Extract the [x, y] coordinate from the center of the cell holding the provided text.  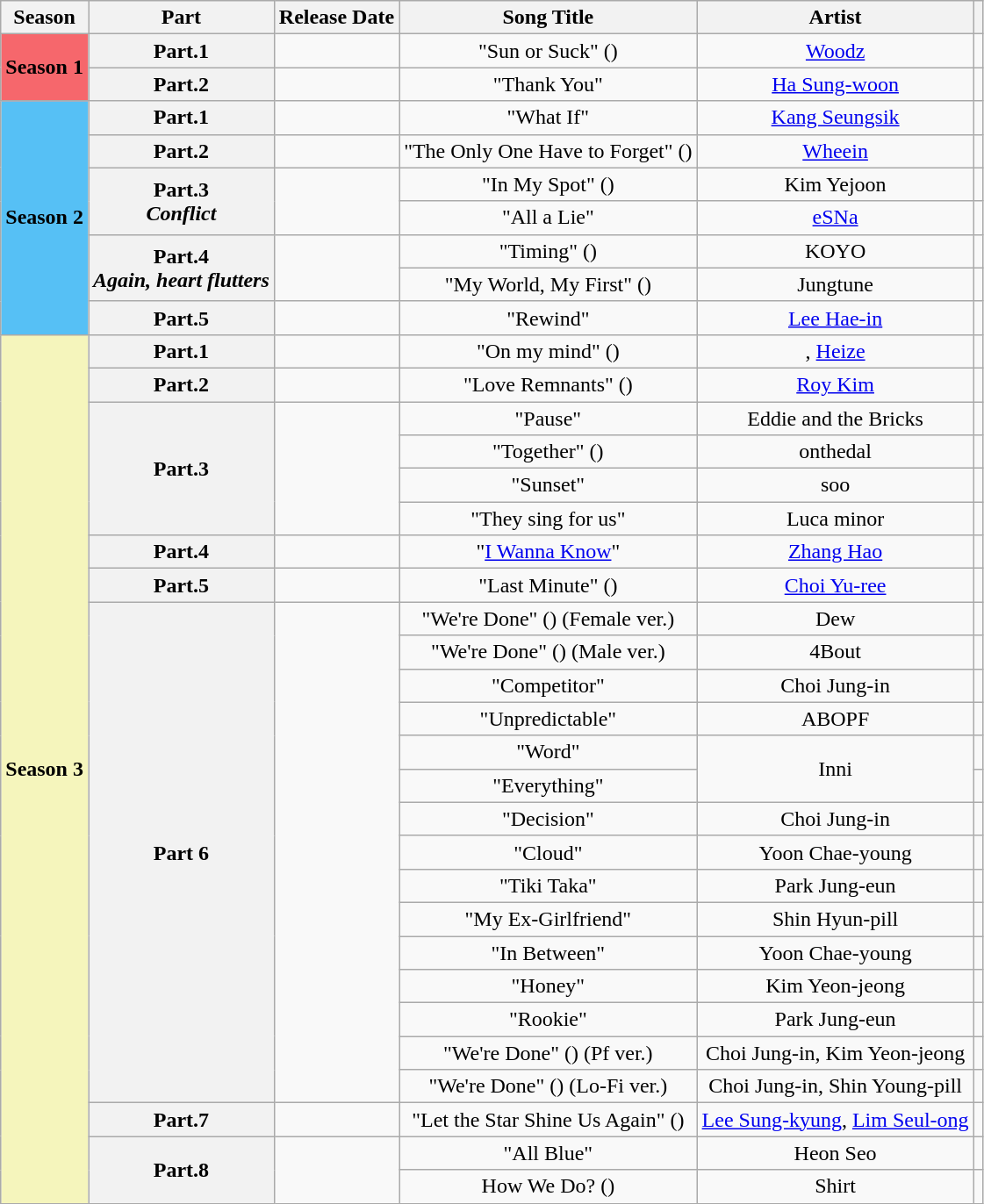
"We're Done" () (Lo-Fi ver.) [548, 1086]
"All Blue" [548, 1153]
"Thank You" [548, 84]
"Honey" [548, 986]
Kang Seungsik [836, 118]
Part.4 Again, heart flutters [181, 268]
"On my mind" () [548, 351]
Lee Sung-kyung, Lim Seul-ong [836, 1120]
"Tiki Taka" [548, 885]
, Heize [836, 351]
eSNa [836, 218]
Part.3 [181, 469]
Part.8 [181, 1170]
Kim Yejoon [836, 184]
"My World, My First" () [548, 284]
"Timing" () [548, 251]
"Decision" [548, 819]
Jungtune [836, 284]
"They sing for us" [548, 519]
"Cloud" [548, 852]
Lee Hae-in [836, 318]
"Let the Star Shine Us Again" () [548, 1120]
"In Between" [548, 952]
Shirt [836, 1186]
"Rewind" [548, 318]
Heon Seo [836, 1153]
"Unpredictable" [548, 719]
Woodz [836, 51]
Season 3 [45, 769]
"Sun or Suck" () [548, 51]
"I Wanna Know" [548, 552]
"All a Lie" [548, 218]
Luca minor [836, 519]
Inni [836, 769]
Dew [836, 619]
"We're Done" () (Female ver.) [548, 619]
Song Title [548, 18]
ABOPF [836, 719]
"The Only One Have to Forget" () [548, 151]
"Love Remnants" () [548, 384]
Choi Jung-in, Shin Young-pill [836, 1086]
Kim Yeon-jeong [836, 986]
"We're Done" () (Male ver.) [548, 652]
Wheein [836, 151]
Part.4 [181, 552]
How We Do? () [548, 1186]
"Word" [548, 752]
"Competitor" [548, 685]
Roy Kim [836, 384]
Part.7 [181, 1120]
Shin Hyun-pill [836, 919]
"Everything" [548, 785]
Artist [836, 18]
Part.3 Conflict [181, 201]
"Rookie" [548, 1020]
Season 1 [45, 68]
KOYO [836, 251]
Season 2 [45, 218]
"What If" [548, 118]
Zhang Hao [836, 552]
"Pause" [548, 419]
Choi Jung-in, Kim Yeon-jeong [836, 1053]
4Bout [836, 652]
Ha Sung-woon [836, 84]
"In My Spot" () [548, 184]
"Last Minute" () [548, 585]
onthedal [836, 452]
soo [836, 485]
Season [45, 18]
Choi Yu-ree [836, 585]
"Together" () [548, 452]
Release Date [336, 18]
"My Ex-Girlfriend" [548, 919]
"We're Done" () (Pf ver.) [548, 1053]
Part 6 [181, 853]
Eddie and the Bricks [836, 419]
"Sunset" [548, 485]
Part [181, 18]
